From the cell containing the given text, extract its center point as (X, Y) coordinate. 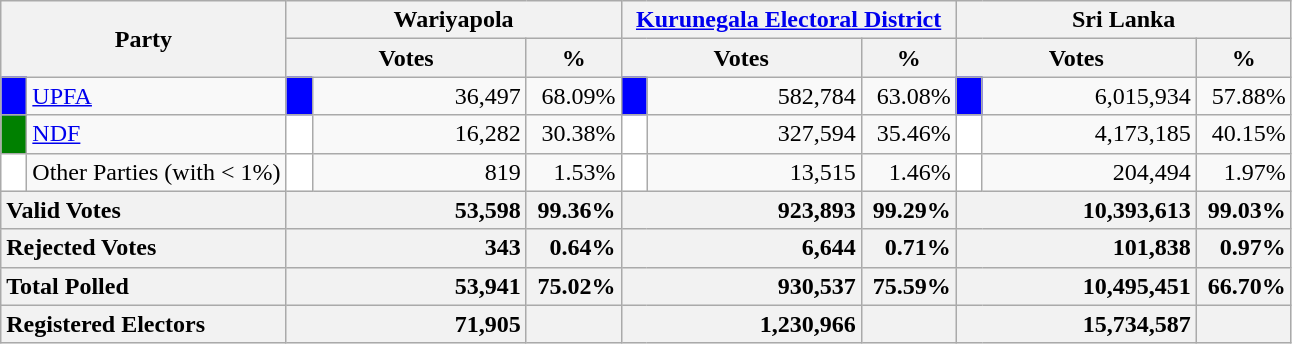
35.46% (908, 134)
0.64% (574, 248)
10,495,451 (1076, 286)
923,893 (741, 210)
Sri Lanka (1124, 20)
UPFA (156, 96)
Rejected Votes (144, 248)
Other Parties (with < 1%) (156, 172)
71,905 (406, 324)
66.70% (1244, 286)
Registered Electors (144, 324)
13,515 (754, 172)
53,941 (406, 286)
Party (144, 39)
1,230,966 (741, 324)
99.29% (908, 210)
75.59% (908, 286)
63.08% (908, 96)
10,393,613 (1076, 210)
36,497 (419, 96)
0.97% (1244, 248)
582,784 (754, 96)
1.97% (1244, 172)
343 (406, 248)
6,644 (741, 248)
Total Polled (144, 286)
NDF (156, 134)
40.15% (1244, 134)
15,734,587 (1076, 324)
930,537 (741, 286)
0.71% (908, 248)
68.09% (574, 96)
16,282 (419, 134)
101,838 (1076, 248)
204,494 (1089, 172)
Wariyapola (454, 20)
57.88% (1244, 96)
99.36% (574, 210)
75.02% (574, 286)
99.03% (1244, 210)
Valid Votes (144, 210)
Kurunegala Electoral District (788, 20)
819 (419, 172)
6,015,934 (1089, 96)
1.46% (908, 172)
30.38% (574, 134)
1.53% (574, 172)
4,173,185 (1089, 134)
53,598 (406, 210)
327,594 (754, 134)
